Pinpoint the cell where the given text exists, returning its [X, Y] midpoint coordinate. 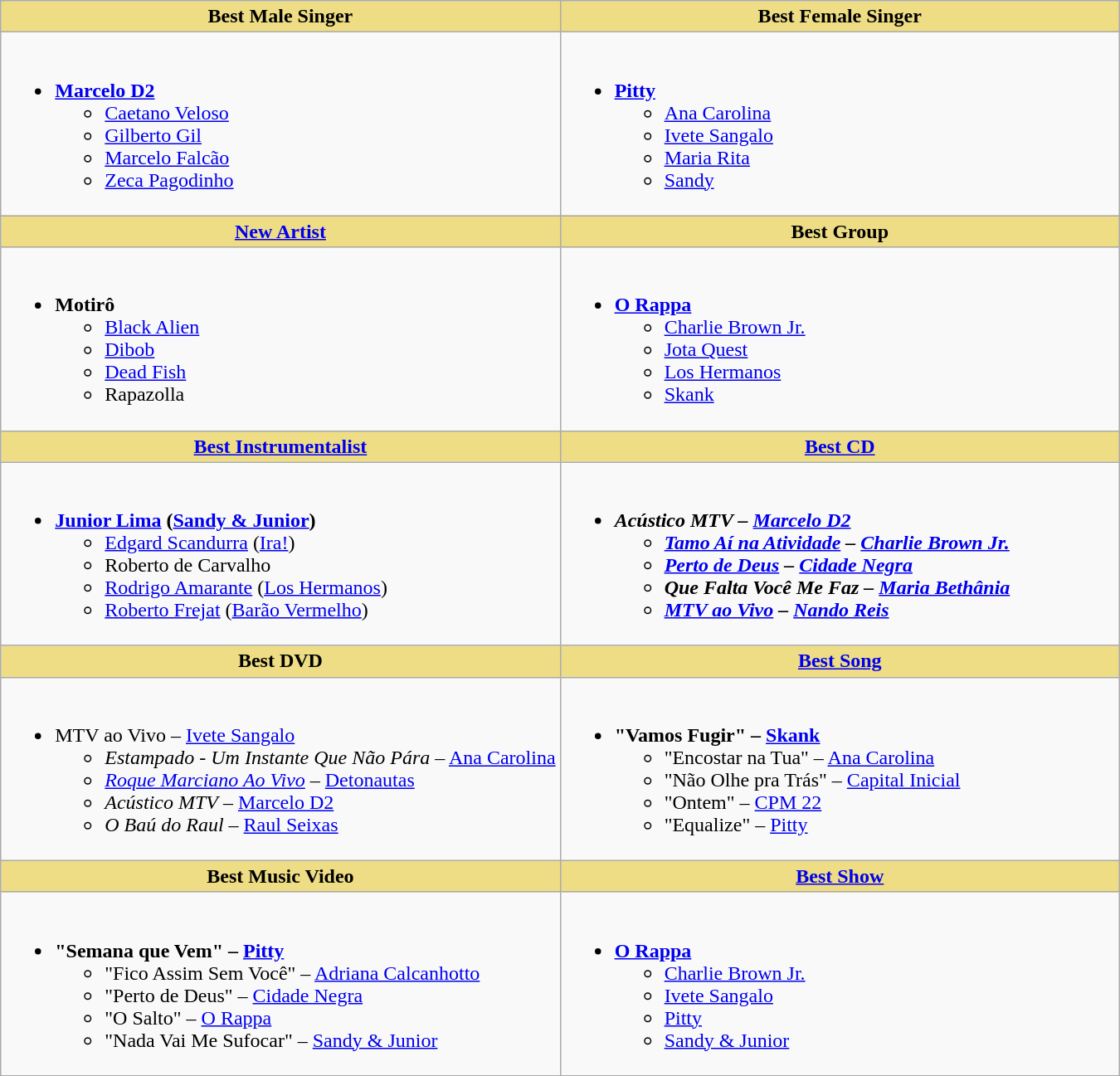
Best DVD [280, 661]
Best Music Video [280, 876]
Best Song [840, 661]
PittyAna CarolinaIvete SangaloMaria RitaSandy [840, 124]
Best Male Singer [280, 17]
Best Group [840, 231]
O RappaCharlie Brown Jr.Jota QuestLos HermanosSkank [840, 338]
Best Show [840, 876]
Best CD [840, 446]
Marcelo D2Caetano VelosoGilberto GilMarcelo FalcãoZeca Pagodinho [280, 124]
MotirôBlack AlienDibobDead FishRapazolla [280, 338]
O RappaCharlie Brown Jr.Ivete SangaloPittySandy & Junior [840, 984]
Best Female Singer [840, 17]
Junior Lima (Sandy & Junior)Edgard Scandurra (Ira!)Roberto de CarvalhoRodrigo Amarante (Los Hermanos)Roberto Frejat (Barão Vermelho) [280, 554]
"Vamos Fugir" – Skank"Encostar na Tua" – Ana Carolina"Não Olhe pra Trás" – Capital Inicial"Ontem" – CPM 22"Equalize" – Pitty [840, 768]
New Artist [280, 231]
Best Instrumentalist [280, 446]
